Extract the (X, Y) coordinate from the center of the cell holding the provided text.  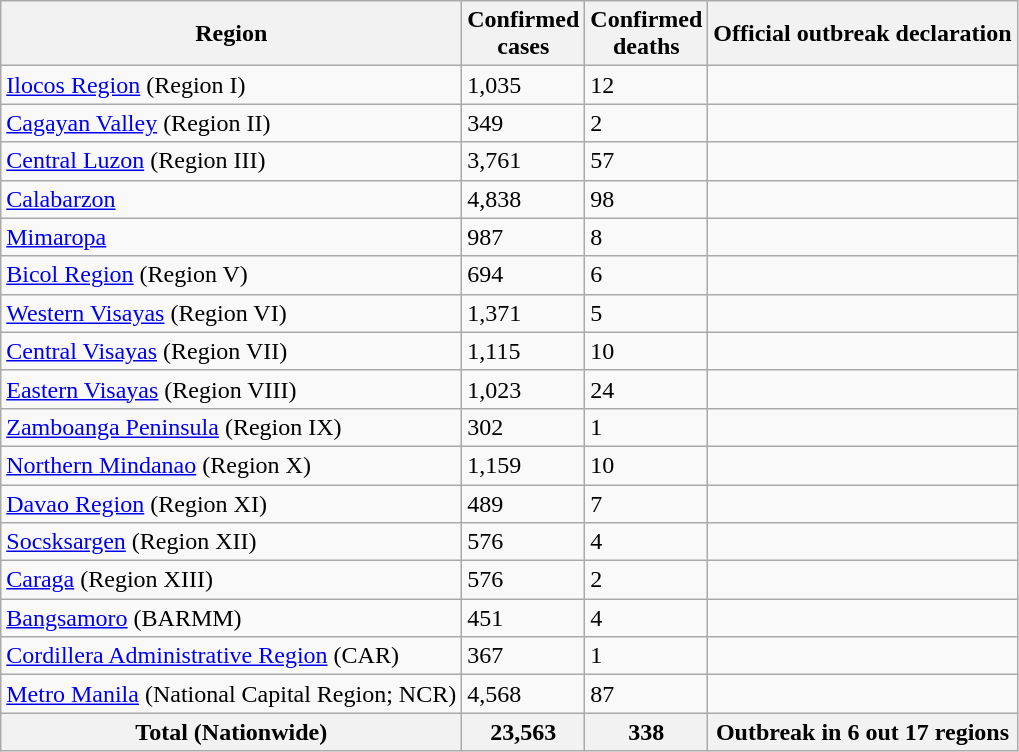
4,568 (524, 694)
489 (524, 503)
Confirmed deaths (646, 34)
Calabarzon (232, 199)
Caraga (Region XIII) (232, 580)
Central Visayas (Region VII) (232, 351)
3,761 (524, 161)
6 (646, 275)
Region (232, 34)
Bicol Region (Region V) (232, 275)
8 (646, 237)
Northern Mindanao (Region X) (232, 465)
12 (646, 85)
Outbreak in 6 out 17 regions (862, 732)
87 (646, 694)
367 (524, 656)
451 (524, 618)
Ilocos Region (Region I) (232, 85)
Confirmed cases (524, 34)
694 (524, 275)
1,115 (524, 351)
302 (524, 427)
Western Visayas (Region VI) (232, 313)
23,563 (524, 732)
Mimaropa (232, 237)
5 (646, 313)
Eastern Visayas (Region VIII) (232, 389)
Official outbreak declaration (862, 34)
Cagayan Valley (Region II) (232, 123)
98 (646, 199)
1,023 (524, 389)
Socsksargen (Region XII) (232, 542)
24 (646, 389)
Central Luzon (Region III) (232, 161)
338 (646, 732)
57 (646, 161)
987 (524, 237)
Zamboanga Peninsula (Region IX) (232, 427)
4,838 (524, 199)
349 (524, 123)
1,371 (524, 313)
7 (646, 503)
1,035 (524, 85)
Cordillera Administrative Region (CAR) (232, 656)
Metro Manila (National Capital Region; NCR) (232, 694)
1,159 (524, 465)
Total (Nationwide) (232, 732)
Bangsamoro (BARMM) (232, 618)
Davao Region (Region XI) (232, 503)
